Locate the cell with the specified text and output its (X, Y) center coordinate. 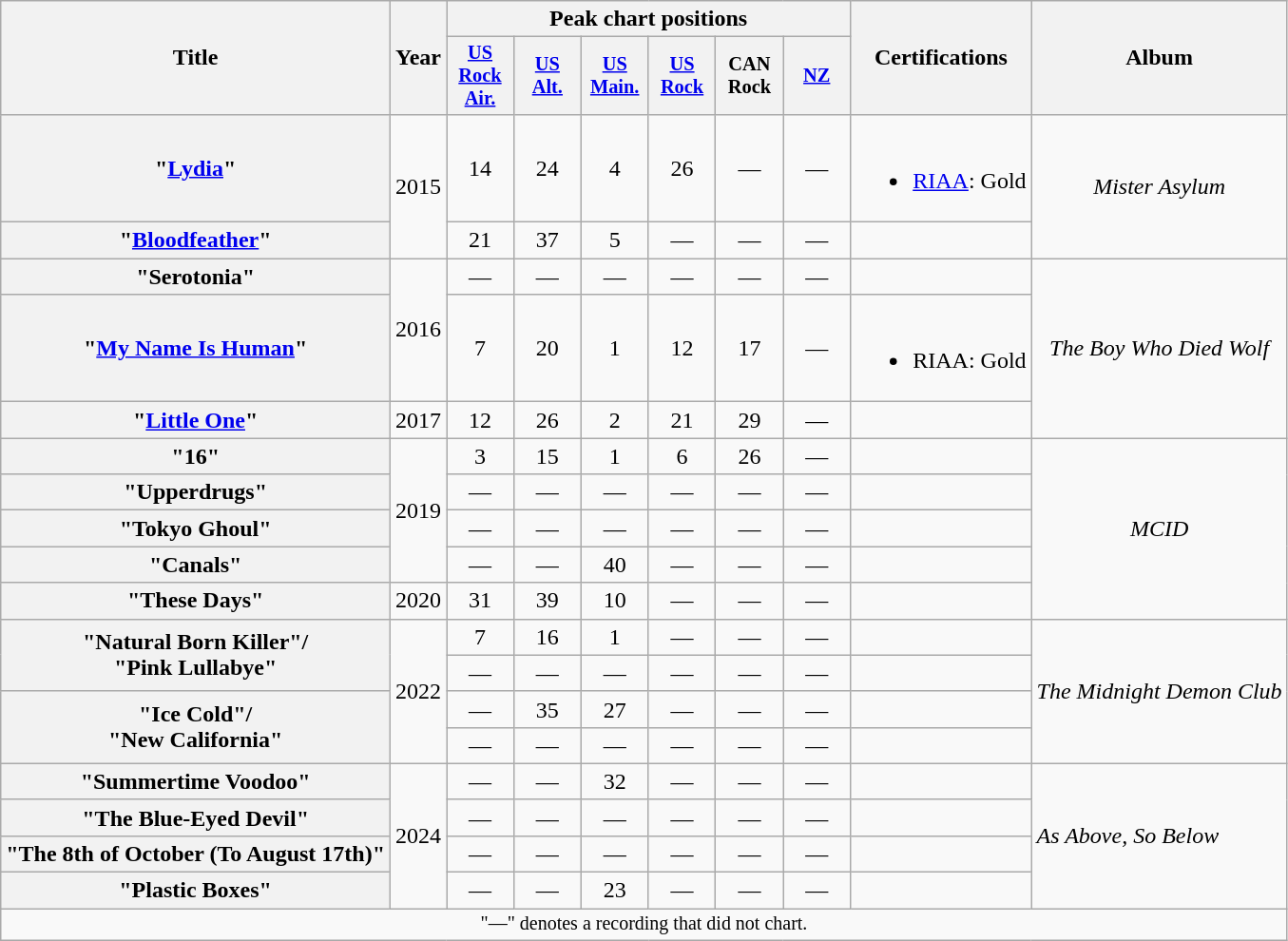
37 (548, 240)
The Midnight Demon Club (1160, 691)
"Ice Cold"/"New California" (196, 727)
"My Name Is Human" (196, 348)
31 (481, 601)
3 (481, 456)
2022 (418, 691)
40 (614, 565)
2024 (418, 835)
"Summertime Voodoo" (196, 781)
US Alt. (548, 76)
"16" (196, 456)
39 (548, 601)
"Lydia" (196, 167)
"Canals" (196, 565)
5 (614, 240)
2016 (418, 331)
"Plastic Boxes" (196, 891)
10 (614, 601)
Year (418, 58)
2015 (418, 186)
Mister Asylum (1160, 186)
"Natural Born Killer"/"Pink Lullabye" (196, 655)
2017 (418, 420)
14 (481, 167)
"Serotonia" (196, 277)
"The 8th of October (To August 17th)" (196, 854)
15 (548, 456)
As Above, So Below (1160, 835)
23 (614, 891)
US Rock (682, 76)
USRockAir. (481, 76)
"These Days" (196, 601)
"The Blue-Eyed Devil" (196, 817)
Peak chart positions (648, 19)
2 (614, 420)
4 (614, 167)
2020 (418, 601)
"Bloodfeather" (196, 240)
The Boy Who Died Wolf (1160, 348)
"Tokyo Ghoul" (196, 528)
2019 (418, 510)
MCID (1160, 528)
"Little One" (196, 420)
Album (1160, 58)
US Main. (614, 76)
"Upperdrugs" (196, 492)
20 (548, 348)
Title (196, 58)
Certifications (941, 58)
CAN Rock (749, 76)
32 (614, 781)
35 (548, 709)
17 (749, 348)
6 (682, 456)
NZ (817, 76)
"—" denotes a recording that did not chart. (644, 924)
29 (749, 420)
27 (614, 709)
16 (548, 637)
24 (548, 167)
